Identify which cell holds the provided text, then report its [X, Y] central coordinate. 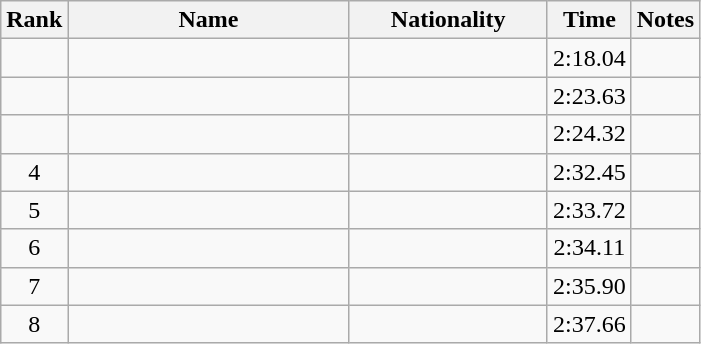
2:23.63 [589, 96]
2:18.04 [589, 58]
2:33.72 [589, 210]
2:34.11 [589, 248]
2:35.90 [589, 286]
4 [34, 172]
2:24.32 [589, 134]
2:37.66 [589, 324]
7 [34, 286]
Nationality [448, 20]
Rank [34, 20]
2:32.45 [589, 172]
6 [34, 248]
5 [34, 210]
Notes [665, 20]
Name [208, 20]
8 [34, 324]
Time [589, 20]
